Return (x, y) of the center of cell containing provided text 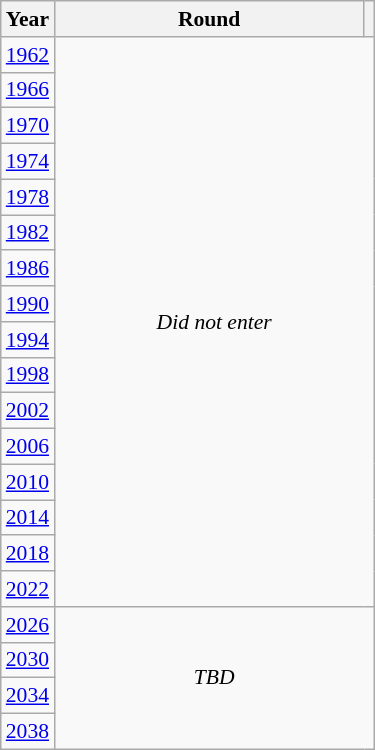
1966 (28, 90)
Did not enter (214, 322)
2034 (28, 696)
2022 (28, 589)
1986 (28, 269)
1978 (28, 197)
2018 (28, 554)
2014 (28, 518)
1982 (28, 233)
2030 (28, 660)
2006 (28, 447)
1974 (28, 162)
2038 (28, 732)
1962 (28, 55)
Round (209, 19)
1998 (28, 375)
2026 (28, 625)
Year (28, 19)
1990 (28, 304)
2010 (28, 482)
1970 (28, 126)
2002 (28, 411)
1994 (28, 340)
TBD (214, 678)
